From the cell containing the given text, extract its center point as (X, Y) coordinate. 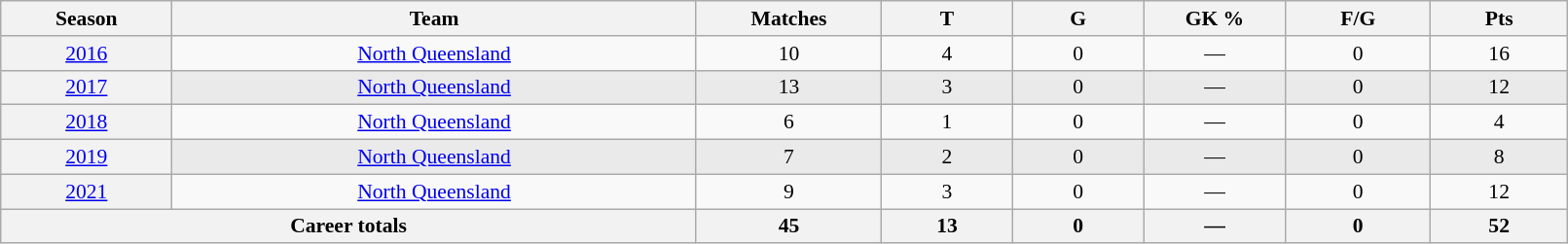
52 (1499, 227)
9 (788, 192)
2017 (87, 87)
16 (1499, 53)
2016 (87, 53)
Career totals (348, 227)
T (948, 18)
1 (948, 122)
Season (87, 18)
2021 (87, 192)
2018 (87, 122)
10 (788, 53)
2019 (87, 157)
Matches (788, 18)
Team (434, 18)
7 (788, 157)
F/G (1358, 18)
Pts (1499, 18)
6 (788, 122)
8 (1499, 157)
2 (948, 157)
45 (788, 227)
GK % (1215, 18)
G (1078, 18)
